Return (x, y) of the center of cell containing provided text 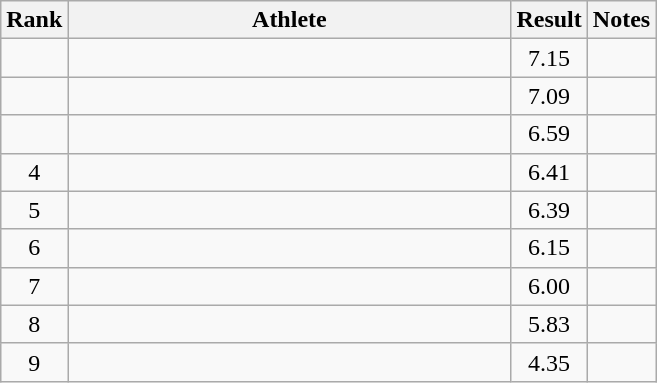
7.09 (549, 96)
7.15 (549, 58)
Result (549, 20)
7 (34, 286)
6 (34, 248)
6.00 (549, 286)
6.15 (549, 248)
9 (34, 362)
4 (34, 172)
Athlete (290, 20)
5 (34, 210)
6.41 (549, 172)
6.59 (549, 134)
5.83 (549, 324)
6.39 (549, 210)
Rank (34, 20)
4.35 (549, 362)
Notes (621, 20)
8 (34, 324)
